Scan for the cell matching the given text and deliver its (X, Y) coordinate at center. 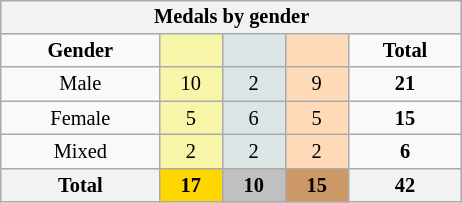
Mixed (80, 152)
17 (190, 185)
42 (405, 185)
Gender (80, 51)
21 (405, 84)
9 (316, 84)
Female (80, 118)
Medals by gender (231, 17)
Male (80, 84)
